For the text-containing cell, return its midpoint in (x, y) coordinate format. 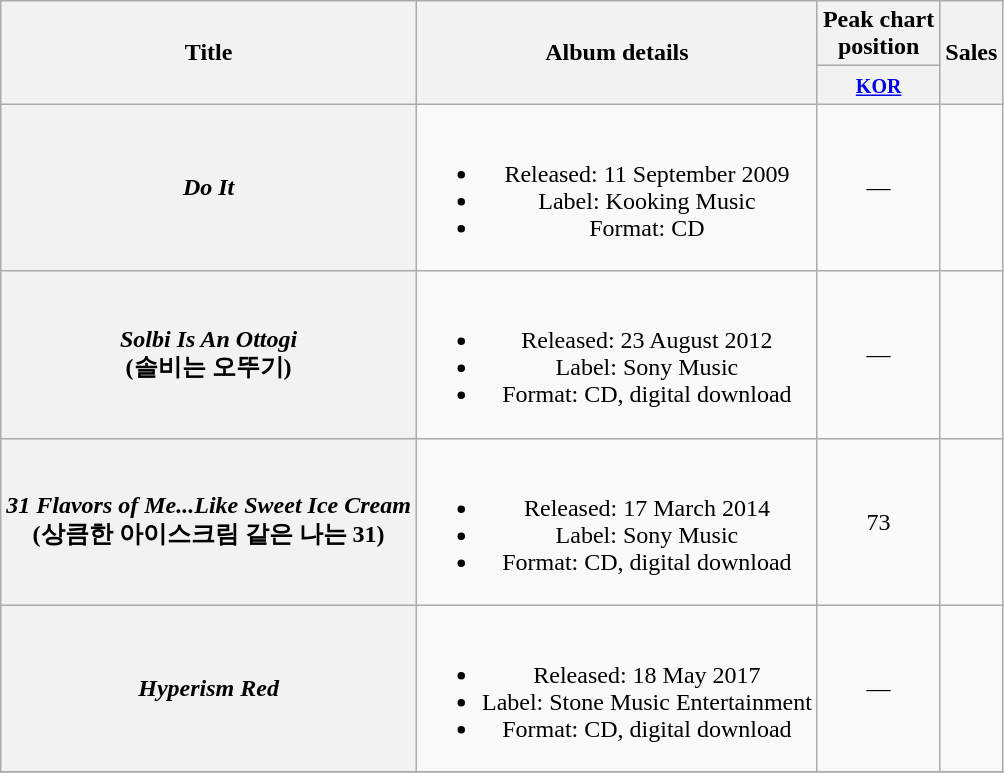
73 (878, 522)
Released: 17 March 2014Label: Sony MusicFormat: CD, digital download (616, 522)
Do It (209, 188)
Title (209, 52)
Released: 23 August 2012Label: Sony MusicFormat: CD, digital download (616, 354)
Released: 11 September 2009Label: Kooking MusicFormat: CD (616, 188)
Peak chart position (878, 34)
Released: 18 May 2017Label: Stone Music EntertainmentFormat: CD, digital download (616, 688)
31 Flavors of Me...Like Sweet Ice Cream(상큼한 아이스크림 같은 나는 31) (209, 522)
KOR (878, 85)
Album details (616, 52)
Sales (972, 52)
Hyperism Red (209, 688)
Solbi Is An Ottogi(솔비는 오뚜기) (209, 354)
